Search for the cell housing the specified text and yield its (X, Y) center coordinate. 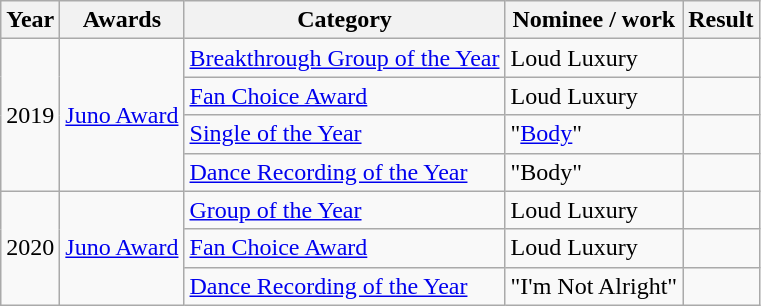
Breakthrough Group of the Year (344, 58)
Group of the Year (344, 210)
Result (721, 20)
2020 (30, 248)
Year (30, 20)
Nominee / work (594, 20)
"I'm Not Alright" (594, 286)
Single of the Year (344, 134)
2019 (30, 115)
Category (344, 20)
Awards (122, 20)
